Locate the cell with the specified text and output its (X, Y) center coordinate. 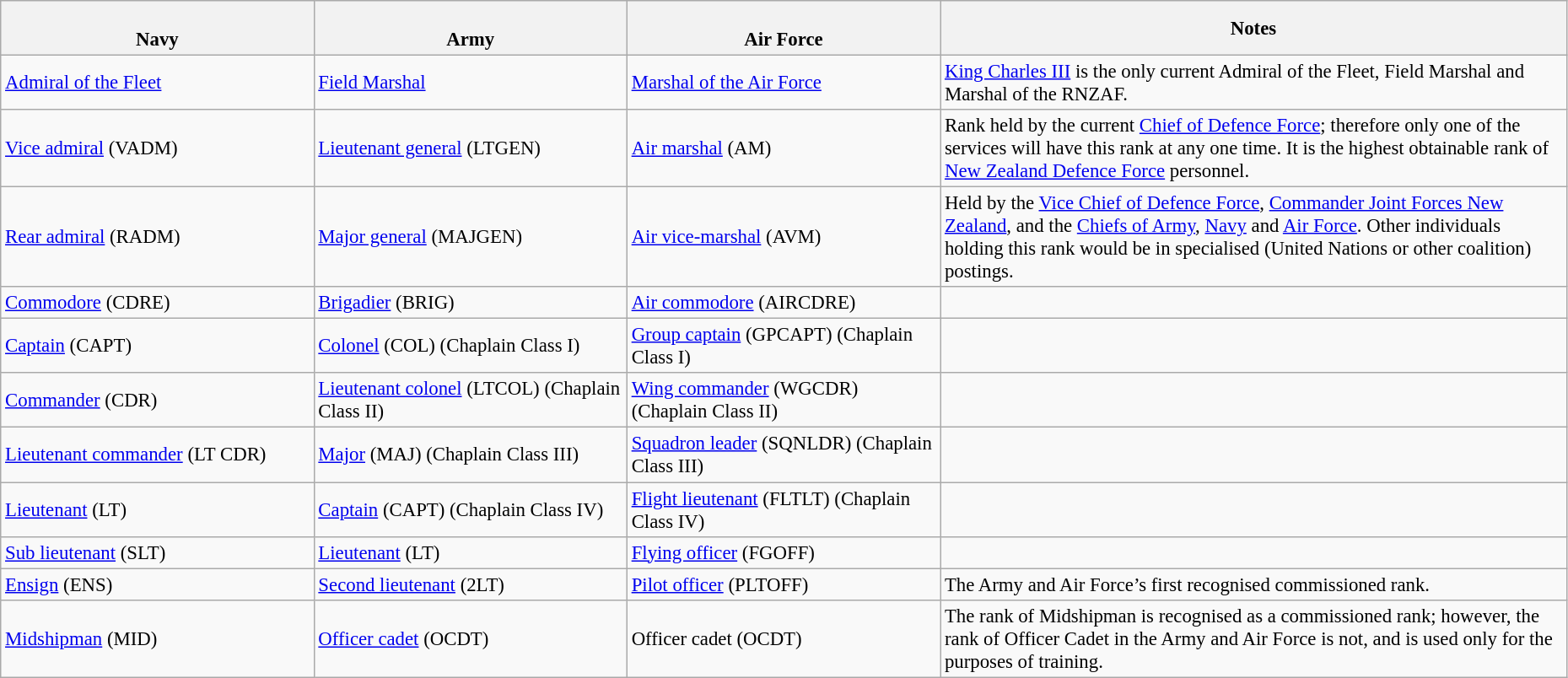
Notes (1253, 29)
Captain (CAPT) (157, 346)
Brigadier (BRIG) (471, 303)
Sub lieutenant (SLT) (157, 552)
Flight lieutenant (FLTLT) (Chaplain Class IV) (783, 509)
Air Force (783, 29)
Midshipman (MID) (157, 638)
Air commodore (AIRCDRE) (783, 303)
Marshal of the Air Force (783, 83)
Field Marshal (471, 83)
Major general (MAJGEN) (471, 238)
Army (471, 29)
Squadron leader (SQNLDR) (Chaplain Class III) (783, 455)
Lieutenant general (LTGEN) (471, 148)
Wing commander (WGCDR) (Chaplain Class II) (783, 400)
Rear admiral (RADM) (157, 238)
Admiral of the Fleet (157, 83)
Commodore (CDRE) (157, 303)
Navy (157, 29)
Commander (CDR) (157, 400)
Lieutenant colonel (LTCOL) (Chaplain Class II) (471, 400)
Vice admiral (VADM) (157, 148)
Ensign (ENS) (157, 584)
Lieutenant commander (LT CDR) (157, 455)
Second lieutenant (2LT) (471, 584)
Colonel (COL) (Chaplain Class I) (471, 346)
Group captain (GPCAPT) (Chaplain Class I) (783, 346)
Air marshal (AM) (783, 148)
Pilot officer (PLTOFF) (783, 584)
Air vice-marshal (AVM) (783, 238)
Captain (CAPT) (Chaplain Class IV) (471, 509)
King Charles III is the only current Admiral of the Fleet, Field Marshal and Marshal of the RNZAF. (1253, 83)
Flying officer (FGOFF) (783, 552)
The Army and Air Force’s first recognised commissioned rank. (1253, 584)
Major (MAJ) (Chaplain Class III) (471, 455)
